Pinpoint the cell where the given text exists, returning its (X, Y) midpoint coordinate. 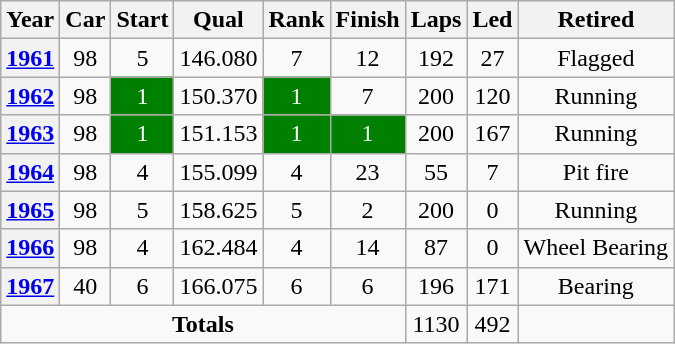
196 (436, 286)
Car (86, 20)
1961 (30, 58)
1962 (30, 96)
155.099 (218, 172)
1964 (30, 172)
Wheel Bearing (596, 248)
Finish (368, 20)
Laps (436, 20)
Totals (203, 324)
1967 (30, 286)
87 (436, 248)
158.625 (218, 210)
Flagged (596, 58)
Bearing (596, 286)
Led (492, 20)
40 (86, 286)
151.153 (218, 134)
1965 (30, 210)
55 (436, 172)
Retired (596, 20)
167 (492, 134)
1966 (30, 248)
2 (368, 210)
162.484 (218, 248)
492 (492, 324)
1963 (30, 134)
171 (492, 286)
12 (368, 58)
1130 (436, 324)
150.370 (218, 96)
Qual (218, 20)
192 (436, 58)
146.080 (218, 58)
Rank (296, 20)
166.075 (218, 286)
Start (142, 20)
27 (492, 58)
120 (492, 96)
14 (368, 248)
Year (30, 20)
23 (368, 172)
Pit fire (596, 172)
